Detect which cell encompasses the target text, then output its [x, y] center coordinate. 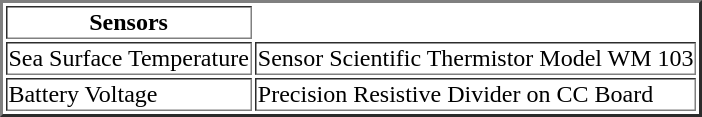
Sensors [128, 22]
Sea Surface Temperature [128, 58]
Battery Voltage [128, 94]
Precision Resistive Divider on CC Board [476, 94]
Sensor Scientific Thermistor Model WM 103 [476, 58]
